Return (X, Y) of the center of cell containing provided text 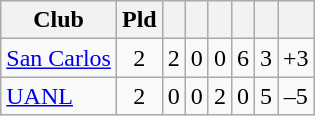
3 (266, 58)
San Carlos (59, 58)
UANL (59, 96)
+3 (296, 58)
Club (59, 20)
–5 (296, 96)
5 (266, 96)
6 (242, 58)
Pld (139, 20)
